Identify which cell holds the provided text, then report its (x, y) central coordinate. 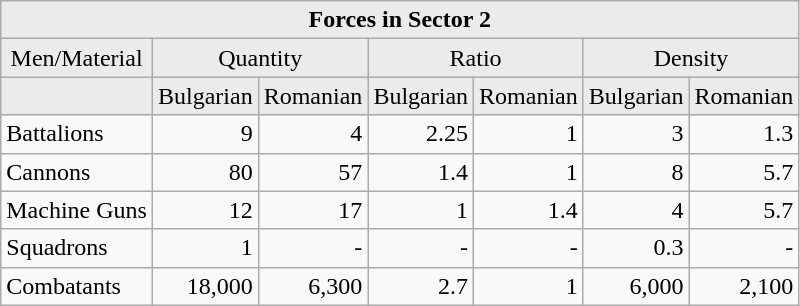
6,300 (313, 286)
9 (205, 134)
0.3 (636, 248)
Quantity (260, 58)
17 (313, 210)
8 (636, 172)
12 (205, 210)
Forces in Sector 2 (400, 20)
57 (313, 172)
Density (690, 58)
3 (636, 134)
Ratio (476, 58)
2.25 (421, 134)
1.3 (744, 134)
Men/Material (77, 58)
2.7 (421, 286)
6,000 (636, 286)
Squadrons (77, 248)
Combatants (77, 286)
Battalions (77, 134)
80 (205, 172)
Machine Guns (77, 210)
2,100 (744, 286)
18,000 (205, 286)
Cannons (77, 172)
